Detect which cell encompasses the target text, then output its (X, Y) center coordinate. 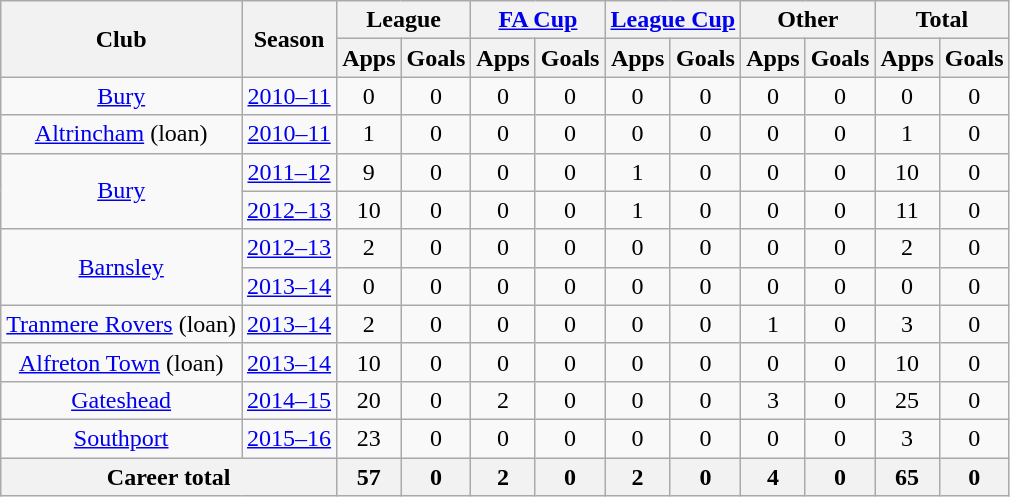
9 (369, 172)
Southport (122, 438)
Career total (169, 477)
20 (369, 400)
FA Cup (538, 20)
23 (369, 438)
Club (122, 39)
Other (808, 20)
2015–16 (290, 438)
11 (907, 210)
Tranmere Rovers (loan) (122, 324)
65 (907, 477)
Alfreton Town (loan) (122, 362)
Altrincham (loan) (122, 134)
Barnsley (122, 267)
League (404, 20)
57 (369, 477)
Total (942, 20)
4 (773, 477)
Season (290, 39)
League Cup (673, 20)
Gateshead (122, 400)
2011–12 (290, 172)
25 (907, 400)
2014–15 (290, 400)
